Output the [X, Y] coordinate of the center of the cell containing the given text.  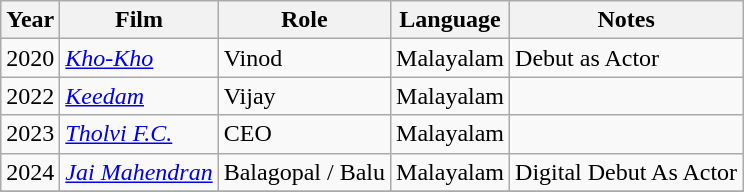
Role [304, 20]
2022 [30, 96]
Vijay [304, 96]
Notes [626, 20]
Digital Debut As Actor [626, 172]
Tholvi F.C. [139, 134]
2024 [30, 172]
Kho-Kho [139, 58]
Jai Mahendran [139, 172]
Balagopal / Balu [304, 172]
2020 [30, 58]
Keedam [139, 96]
Debut as Actor [626, 58]
Language [450, 20]
Film [139, 20]
2023 [30, 134]
CEO [304, 134]
Vinod [304, 58]
Year [30, 20]
